For the text-containing cell, return its midpoint in (X, Y) coordinate format. 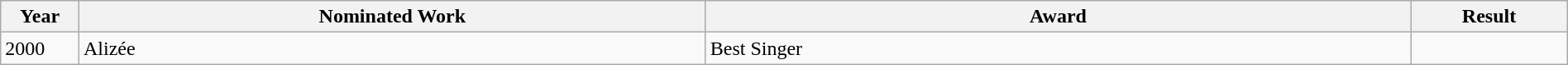
Award (1059, 17)
Alizée (392, 48)
Result (1489, 17)
2000 (40, 48)
Best Singer (1059, 48)
Year (40, 17)
Nominated Work (392, 17)
